Determine the [X, Y] coordinate at the center of the cell enclosing the given text.  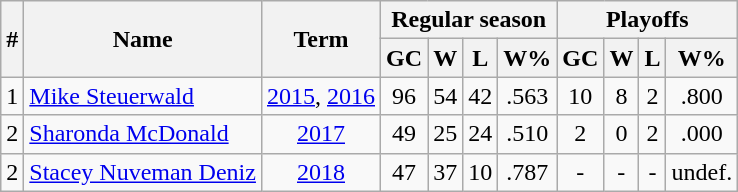
8 [622, 96]
Regular season [469, 20]
2017 [320, 134]
96 [404, 96]
24 [480, 134]
.563 [528, 96]
.787 [528, 172]
undef. [702, 172]
Sharonda McDonald [143, 134]
49 [404, 134]
Stacey Nuveman Deniz [143, 172]
# [12, 39]
42 [480, 96]
.510 [528, 134]
Mike Steuerwald [143, 96]
54 [446, 96]
0 [622, 134]
.000 [702, 134]
Name [143, 39]
2018 [320, 172]
25 [446, 134]
Playoffs [648, 20]
37 [446, 172]
1 [12, 96]
2015, 2016 [320, 96]
.800 [702, 96]
47 [404, 172]
Term [320, 39]
